Find where the given text appears and provide that cell's center as (x, y) coordinate. 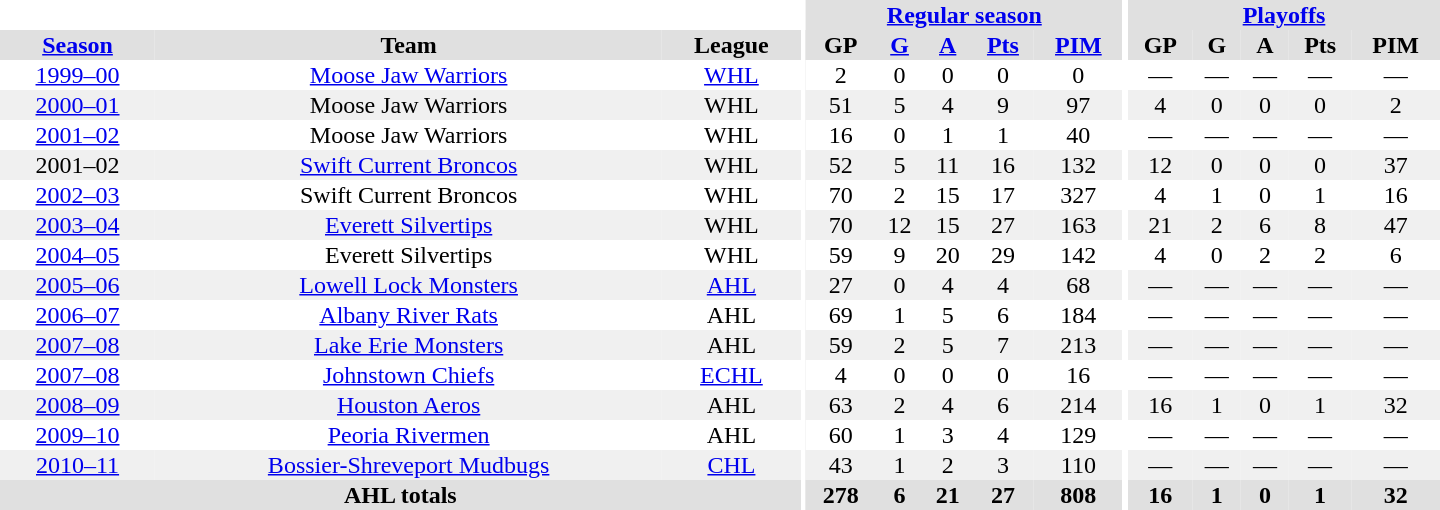
327 (1078, 195)
68 (1078, 285)
163 (1078, 225)
2006–07 (78, 315)
League (731, 45)
11 (948, 165)
Albany River Rats (408, 315)
2003–04 (78, 225)
40 (1078, 135)
2000–01 (78, 105)
Peoria Rivermen (408, 435)
AHL totals (400, 495)
110 (1078, 465)
213 (1078, 345)
Team (408, 45)
97 (1078, 105)
63 (841, 405)
2002–03 (78, 195)
Bossier-Shreveport Mudbugs (408, 465)
47 (1396, 225)
129 (1078, 435)
184 (1078, 315)
7 (1003, 345)
214 (1078, 405)
20 (948, 255)
2005–06 (78, 285)
808 (1078, 495)
2009–10 (78, 435)
Johnstown Chiefs (408, 375)
69 (841, 315)
Houston Aeros (408, 405)
17 (1003, 195)
142 (1078, 255)
29 (1003, 255)
52 (841, 165)
2008–09 (78, 405)
43 (841, 465)
2010–11 (78, 465)
278 (841, 495)
CHL (731, 465)
Regular season (964, 15)
ECHL (731, 375)
60 (841, 435)
8 (1320, 225)
37 (1396, 165)
1999–00 (78, 75)
Playoffs (1284, 15)
51 (841, 105)
Lake Erie Monsters (408, 345)
132 (1078, 165)
Lowell Lock Monsters (408, 285)
2004–05 (78, 255)
Season (78, 45)
